Pinpoint the cell where the given text exists, returning its (X, Y) midpoint coordinate. 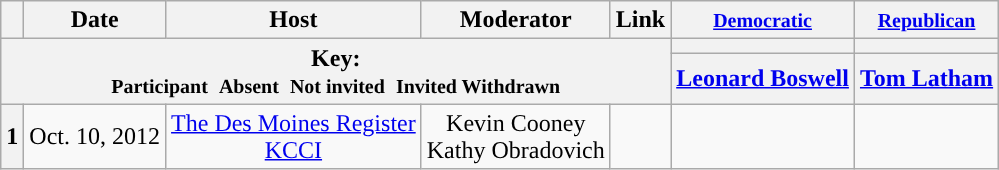
The Des Moines RegisterKCCI (294, 136)
Tom Latham (926, 78)
1 (12, 136)
Moderator (516, 20)
Republican (926, 20)
Democratic (763, 20)
Date (95, 20)
Leonard Boswell (763, 78)
Kevin CooneyKathy Obradovich (516, 136)
Oct. 10, 2012 (95, 136)
Host (294, 20)
Link (640, 20)
Key: Participant Absent Not invited Invited Withdrawn (336, 72)
